Extract the [x, y] coordinate from the center of the cell holding the provided text.  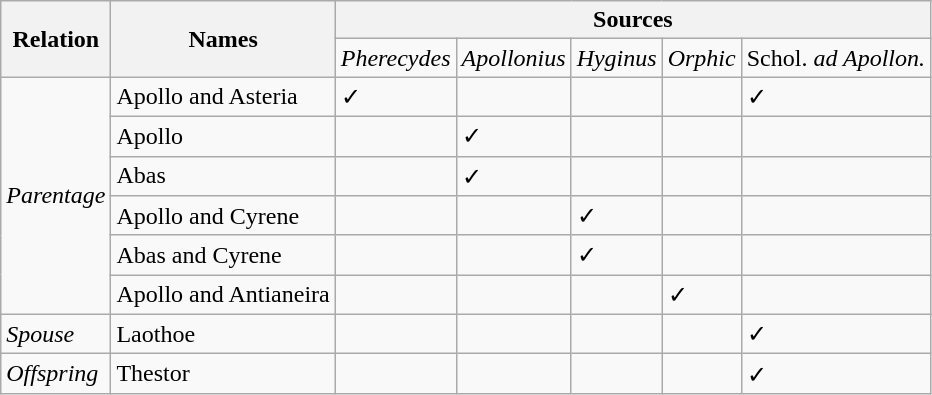
Apollo and Cyrene [223, 216]
Schol. ad Apollon. [836, 58]
Apollo and Antianeira [223, 295]
Parentage [56, 196]
Pherecydes [396, 58]
Apollo [223, 136]
Laothoe [223, 334]
Apollonius [514, 58]
Abas and Cyrene [223, 255]
Relation [56, 39]
Offspring [56, 374]
Abas [223, 176]
Spouse [56, 334]
Hyginus [616, 58]
Orphic [702, 58]
Names [223, 39]
Apollo and Asteria [223, 97]
Sources [632, 20]
Thestor [223, 374]
